Detect which cell encompasses the target text, then output its [X, Y] center coordinate. 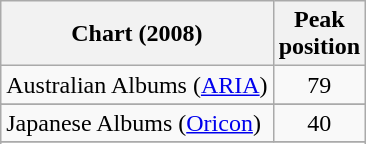
Australian Albums (ARIA) [137, 85]
Japanese Albums (Oricon) [137, 123]
40 [319, 123]
Chart (2008) [137, 34]
79 [319, 85]
Peakposition [319, 34]
